From the cell containing the given text, extract its center point as (X, Y) coordinate. 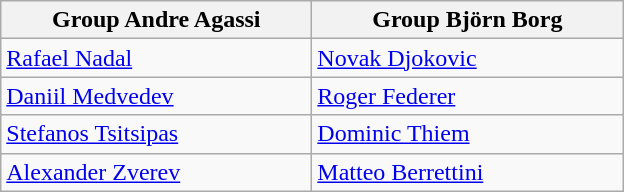
Group Andre Agassi (156, 20)
Stefanos Tsitsipas (156, 134)
Dominic Thiem (468, 134)
Alexander Zverev (156, 172)
Rafael Nadal (156, 58)
Roger Federer (468, 96)
Matteo Berrettini (468, 172)
Novak Djokovic (468, 58)
Daniil Medvedev (156, 96)
Group Björn Borg (468, 20)
